Locate the cell with the specified text and output its (x, y) center coordinate. 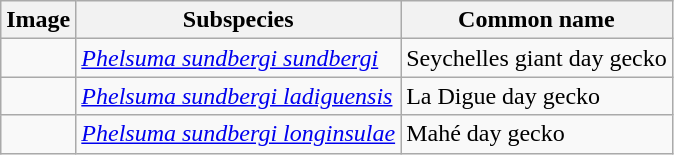
Phelsuma sundbergi sundbergi (238, 58)
Image (38, 20)
La Digue day gecko (537, 96)
Subspecies (238, 20)
Mahé day gecko (537, 134)
Phelsuma sundbergi longinsulae (238, 134)
Seychelles giant day gecko (537, 58)
Common name (537, 20)
Phelsuma sundbergi ladiguensis (238, 96)
